Extract the (X, Y) coordinate from the center of the cell holding the provided text.  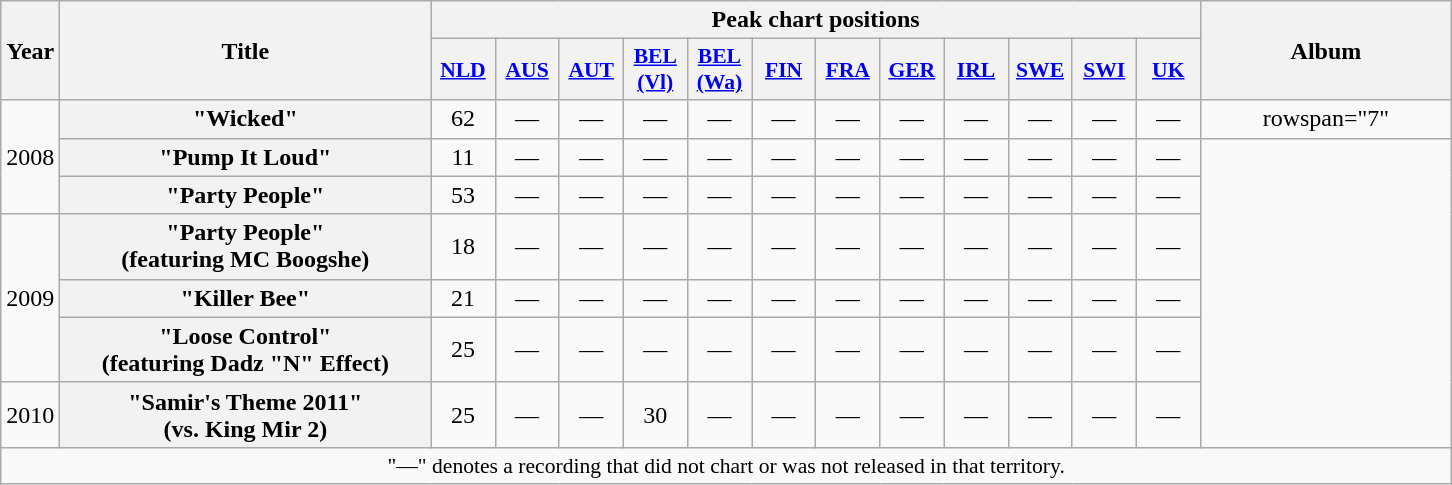
Album (1326, 50)
"—" denotes a recording that did not chart or was not released in that territory. (726, 465)
BEL (Vl) (655, 70)
2010 (30, 414)
18 (463, 246)
11 (463, 157)
"Pump It Loud" (246, 157)
UK (1168, 70)
"Samir's Theme 2011" (vs. King Mir 2) (246, 414)
FIN (784, 70)
30 (655, 414)
SWI (1104, 70)
62 (463, 119)
IRL (976, 70)
"Party People" (featuring MC Boogshe) (246, 246)
SWE (1040, 70)
GER (912, 70)
21 (463, 298)
Title (246, 50)
FRA (848, 70)
rowspan="7" (1326, 119)
AUS (527, 70)
"Wicked" (246, 119)
2009 (30, 298)
AUT (591, 70)
Peak chart positions (816, 20)
BEL (Wa) (719, 70)
53 (463, 195)
"Killer Bee" (246, 298)
"Loose Control" (featuring Dadz "N" Effect) (246, 350)
NLD (463, 70)
Year (30, 50)
"Party People" (246, 195)
2008 (30, 157)
